Extract the (x, y) coordinate from the center of the cell holding the provided text.  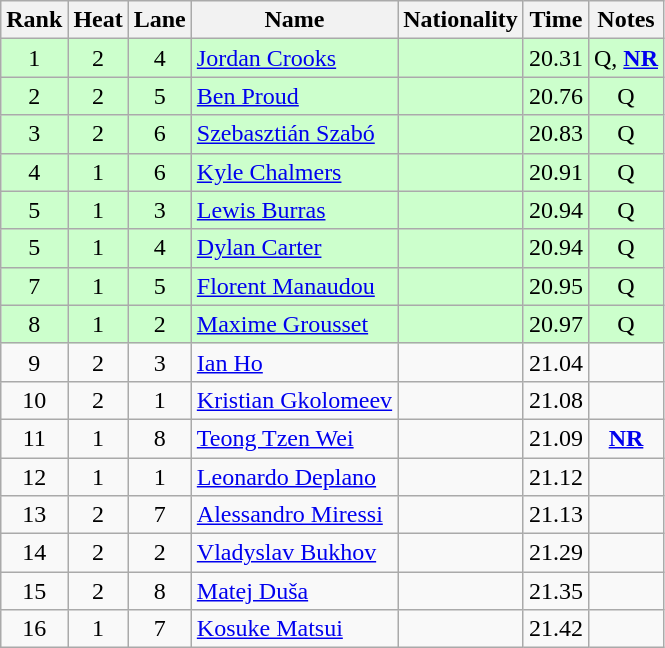
13 (34, 515)
21.35 (556, 591)
10 (34, 400)
Leonardo Deplano (294, 477)
Nationality (461, 20)
21.09 (556, 438)
21.42 (556, 629)
Dylan Carter (294, 248)
Kosuke Matsui (294, 629)
21.29 (556, 553)
NR (626, 438)
Matej Duša (294, 591)
21.13 (556, 515)
Time (556, 20)
Vladyslav Bukhov (294, 553)
20.91 (556, 172)
Kyle Chalmers (294, 172)
20.97 (556, 324)
21.08 (556, 400)
12 (34, 477)
20.76 (556, 96)
Alessandro Miressi (294, 515)
20.83 (556, 134)
Ben Proud (294, 96)
21.12 (556, 477)
Rank (34, 20)
21.04 (556, 362)
Ian Ho (294, 362)
Heat (98, 20)
Florent Manaudou (294, 286)
11 (34, 438)
Maxime Grousset (294, 324)
Q, NR (626, 58)
Kristian Gkolomeev (294, 400)
9 (34, 362)
15 (34, 591)
Lane (160, 20)
Szebasztián Szabó (294, 134)
16 (34, 629)
Lewis Burras (294, 210)
Notes (626, 20)
Jordan Crooks (294, 58)
20.95 (556, 286)
Name (294, 20)
14 (34, 553)
20.31 (556, 58)
Teong Tzen Wei (294, 438)
